Return the (x, y) coordinate for the center point of the cell that contains the specified text.  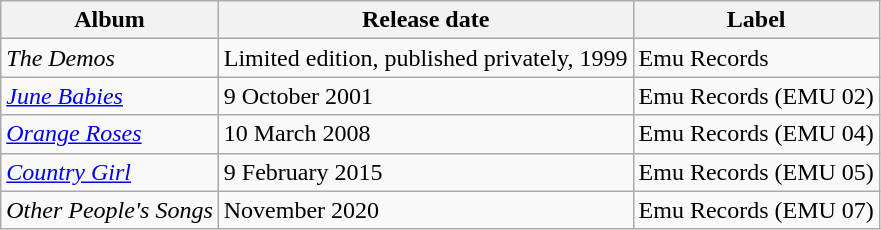
Other People's Songs (110, 210)
Emu Records (EMU 05) (756, 172)
Emu Records (EMU 02) (756, 96)
Release date (426, 20)
9 October 2001 (426, 96)
Emu Records (756, 58)
Country Girl (110, 172)
June Babies (110, 96)
Emu Records (EMU 04) (756, 134)
The Demos (110, 58)
Limited edition, published privately, 1999 (426, 58)
Label (756, 20)
10 March 2008 (426, 134)
Orange Roses (110, 134)
November 2020 (426, 210)
9 February 2015 (426, 172)
Emu Records (EMU 07) (756, 210)
Album (110, 20)
